Return the (x, y) coordinate for the center point of the cell that contains the specified text.  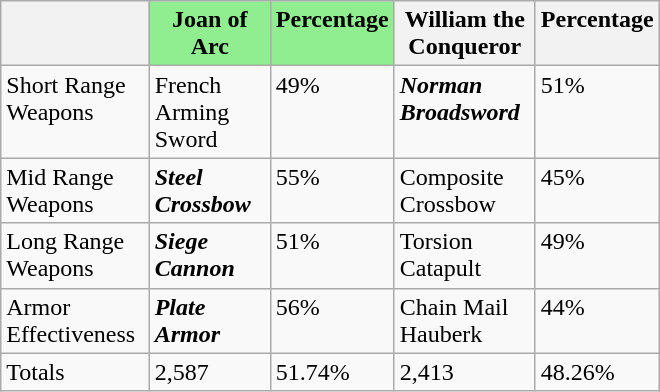
48.26% (597, 372)
Long Range Weapons (75, 256)
45% (597, 190)
Chain Mail Hauberk (464, 320)
56% (332, 320)
Armor Effectiveness (75, 320)
Mid Range Weapons (75, 190)
French Arming Sword (210, 112)
Plate Armor (210, 320)
Short Range Weapons (75, 112)
55% (332, 190)
51.74% (332, 372)
William the Conqueror (464, 34)
Joan of Arc (210, 34)
44% (597, 320)
Totals (75, 372)
2,587 (210, 372)
Composite Crossbow (464, 190)
Steel Crossbow (210, 190)
Siege Cannon (210, 256)
2,413 (464, 372)
Torsion Catapult (464, 256)
Norman Broadsword (464, 112)
